Find where the given text appears and provide that cell's center as (x, y) coordinate. 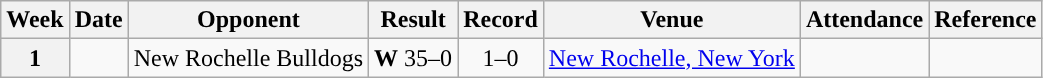
W 35–0 (414, 58)
1–0 (501, 58)
Week (35, 20)
New Rochelle Bulldogs (248, 58)
Date (98, 20)
1 (35, 58)
Opponent (248, 20)
Venue (672, 20)
Result (414, 20)
Reference (986, 20)
Record (501, 20)
New Rochelle, New York (672, 58)
Attendance (864, 20)
